Find where the given text appears and provide that cell's center as [x, y] coordinate. 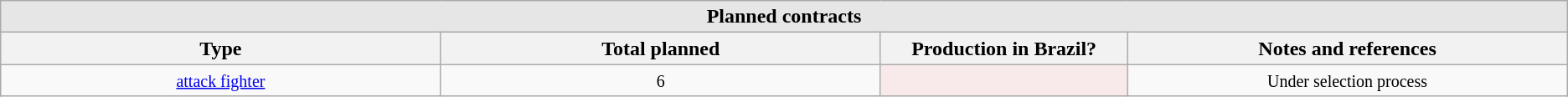
Notes and references [1347, 48]
6 [660, 80]
Production in Brazil? [1003, 48]
Under selection process [1347, 80]
attack fighter [221, 80]
Total planned [660, 48]
Planned contracts [784, 17]
Type [221, 48]
